Extract the [X, Y] coordinate from the center of the cell holding the provided text.  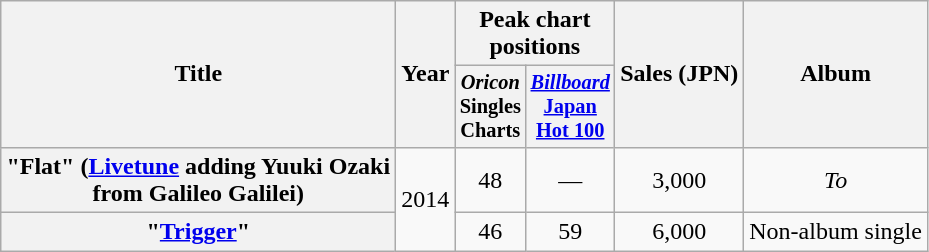
48 [490, 180]
Billboard Japan Hot 100 [570, 107]
Non-album single [836, 232]
6,000 [680, 232]
59 [570, 232]
Album [836, 74]
46 [490, 232]
Peak chart positions [535, 34]
2014 [426, 198]
"Flat" (Livetune adding Yuuki Ozaki from Galileo Galilei) [198, 180]
Sales (JPN) [680, 74]
Title [198, 74]
To [836, 180]
3,000 [680, 180]
Oricon Singles Charts [490, 107]
"Trigger" [198, 232]
— [570, 180]
Year [426, 74]
